Return the (x, y) coordinate for the center point of the cell that contains the specified text.  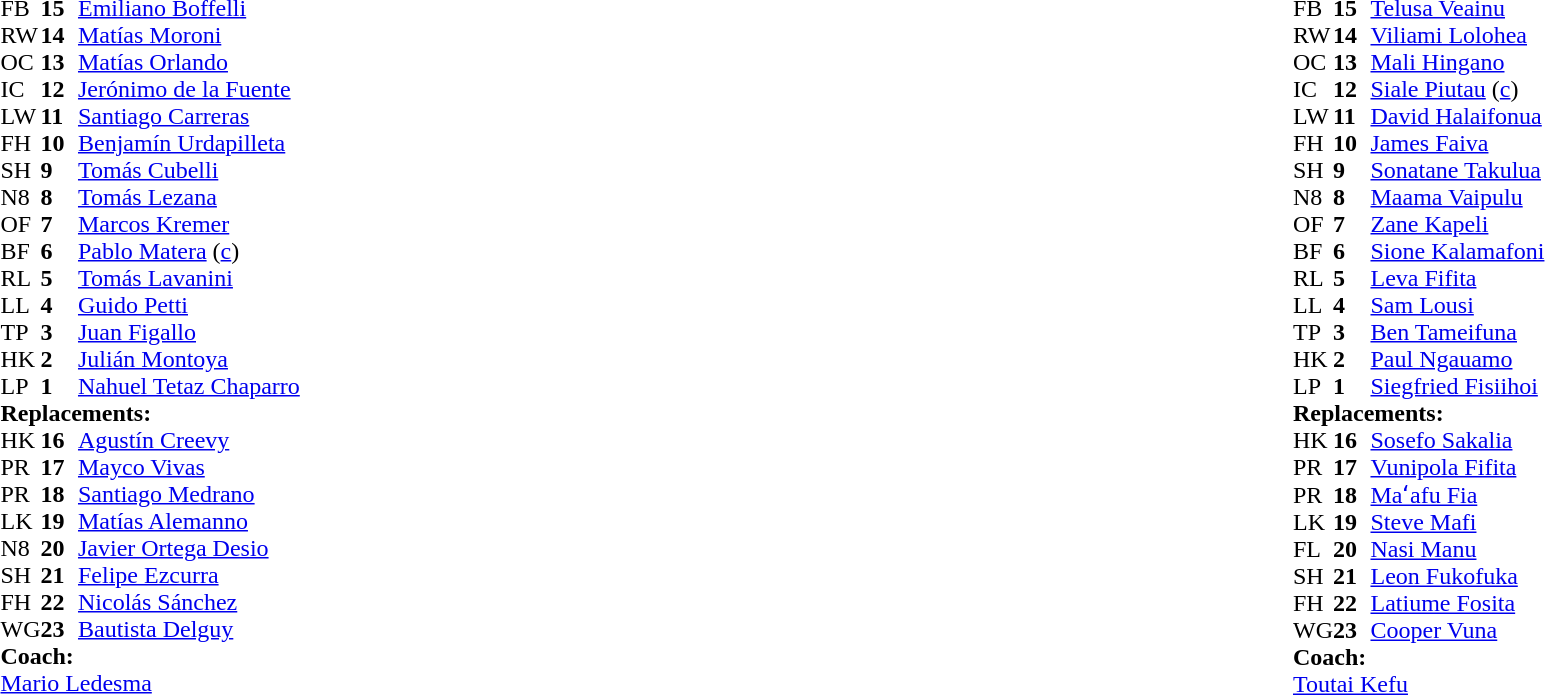
David Halaifonua (1457, 116)
Leva Fifita (1457, 278)
James Faiva (1457, 144)
Matías Alemanno (189, 522)
Santiago Medrano (189, 494)
Agustín Creevy (189, 440)
Benjamín Urdapilleta (189, 144)
Jerónimo de la Fuente (189, 90)
Pablo Matera (c) (189, 252)
Maama Vaipulu (1457, 198)
Juan Figallo (189, 332)
Guido Petti (189, 306)
FL (1313, 550)
Paul Ngauamo (1457, 360)
Julián Montoya (189, 360)
Mayco Vivas (189, 468)
Ben Tameifuna (1457, 332)
Nicolás Sánchez (189, 602)
Leon Fukofuka (1457, 576)
Felipe Ezcurra (189, 576)
Sonatane Takulua (1457, 170)
Siale Piutau (c) (1457, 90)
Matías Orlando (189, 62)
Sam Lousi (1457, 306)
Tomás Lezana (189, 198)
Santiago Carreras (189, 116)
Mali Hingano (1457, 62)
Sione Kalamafoni (1457, 252)
Nahuel Tetaz Chaparro (189, 386)
Sosefo Sakalia (1457, 440)
Steve Mafi (1457, 522)
Bautista Delguy (189, 630)
Marcos Kremer (189, 224)
Viliami Lolohea (1457, 36)
Javier Ortega Desio (189, 548)
Vunipola Fifita (1457, 468)
Matías Moroni (189, 36)
Maʻafu Fia (1457, 494)
Siegfried Fisiihoi (1457, 386)
Latiume Fosita (1457, 604)
Cooper Vuna (1457, 630)
Tomás Cubelli (189, 170)
Zane Kapeli (1457, 224)
Nasi Manu (1457, 550)
Tomás Lavanini (189, 278)
